Provide the (X, Y) coordinate of the cell's center where the given text is located.  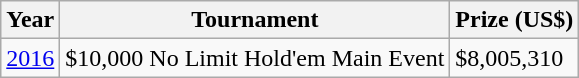
$10,000 No Limit Hold'em Main Event (255, 58)
Tournament (255, 20)
2016 (30, 58)
$8,005,310 (514, 58)
Prize (US$) (514, 20)
Year (30, 20)
